Scan for the cell matching the given text and deliver its (X, Y) coordinate at center. 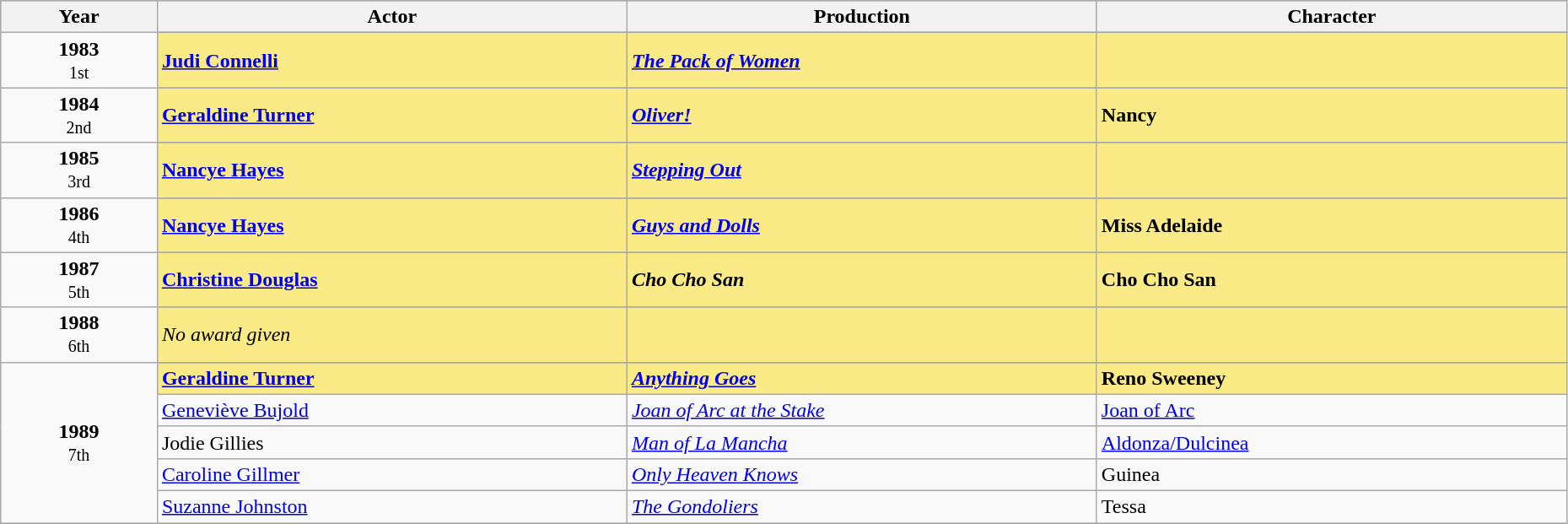
19897th (79, 442)
19831st (79, 61)
Reno Sweeney (1331, 378)
Christine Douglas (391, 280)
Suzanne Johnston (391, 506)
Miss Adelaide (1331, 224)
Jodie Gillies (391, 442)
Character (1331, 17)
Guys and Dolls (862, 224)
Nancy (1331, 115)
Anything Goes (862, 378)
Only Heaven Knows (862, 474)
The Pack of Women (862, 61)
Caroline Gillmer (391, 474)
Joan of Arc at the Stake (862, 410)
Judi Connelli (391, 61)
Man of La Mancha (862, 442)
Production (862, 17)
Geneviève Bujold (391, 410)
19842nd (79, 115)
Year (79, 17)
Guinea (1331, 474)
19864th (79, 224)
Oliver! (862, 115)
No award given (391, 334)
The Gondoliers (862, 506)
19853rd (79, 170)
Actor (391, 17)
19875th (79, 280)
Joan of Arc (1331, 410)
Aldonza/Dulcinea (1331, 442)
Tessa (1331, 506)
Stepping Out (862, 170)
19886th (79, 334)
